Output the [X, Y] coordinate of the center of the cell containing the given text.  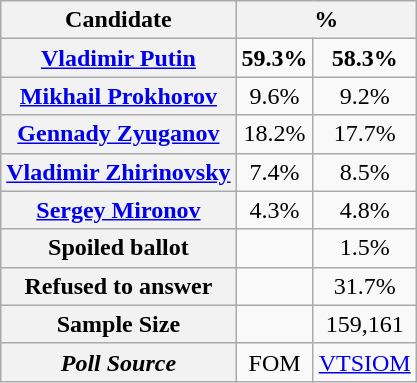
18.2% [274, 134]
9.2% [364, 96]
Spoiled ballot [118, 248]
FOM [274, 362]
Refused to answer [118, 286]
Sergey Mironov [118, 210]
9.6% [274, 96]
4.3% [274, 210]
VTSIOM [364, 362]
Candidate [118, 20]
Sample Size [118, 324]
17.7% [364, 134]
59.3% [274, 58]
7.4% [274, 172]
Poll Source [118, 362]
Vladimir Zhirinovsky [118, 172]
1.5% [364, 248]
% [326, 20]
Gennady Zyuganov [118, 134]
58.3% [364, 58]
31.7% [364, 286]
Mikhail Prokhorov [118, 96]
4.8% [364, 210]
Vladimir Putin [118, 58]
159,161 [364, 324]
8.5% [364, 172]
